Find where the given text appears and provide that cell's center as (x, y) coordinate. 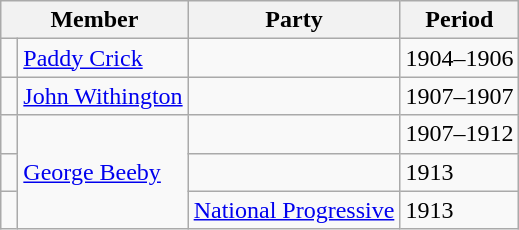
National Progressive (294, 210)
1904–1906 (460, 58)
1907–1912 (460, 134)
Period (460, 20)
Party (294, 20)
Paddy Crick (103, 58)
John Withington (103, 96)
Member (94, 20)
1907–1907 (460, 96)
George Beeby (103, 172)
